Locate the cell with the specified text and output its [x, y] center coordinate. 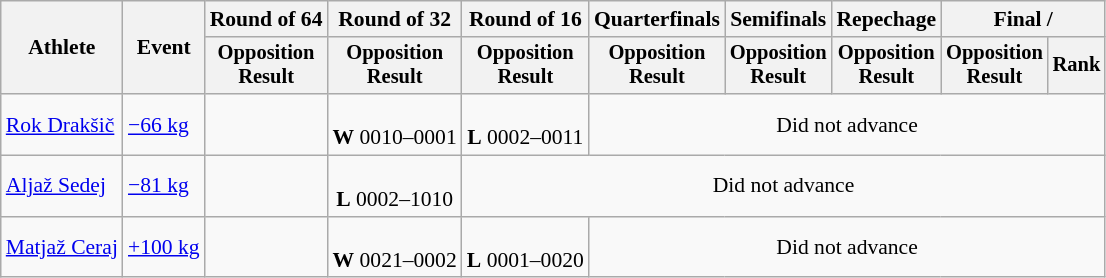
Athlete [62, 48]
+100 kg [164, 248]
Matjaž Ceraj [62, 248]
L 0002–0011 [526, 124]
Aljaž Sedej [62, 186]
Round of 32 [395, 19]
Round of 64 [266, 19]
−81 kg [164, 186]
Final / [1023, 19]
Event [164, 48]
L 0002–1010 [395, 186]
Rok Drakšič [62, 124]
W 0010–0001 [395, 124]
Rank [1077, 66]
Quarterfinals [657, 19]
L 0001–0020 [526, 248]
Semifinals [778, 19]
Repechage [886, 19]
Round of 16 [526, 19]
−66 kg [164, 124]
W 0021–0002 [395, 248]
